Search for the cell housing the specified text and yield its (x, y) center coordinate. 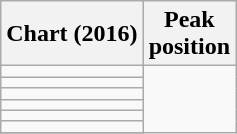
Peakposition (189, 34)
Chart (2016) (72, 34)
